Locate the cell with the specified text and output its [x, y] center coordinate. 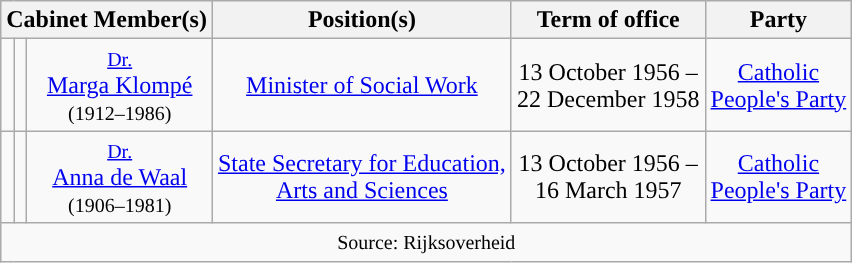
Party [778, 20]
Position(s) [362, 20]
State Secretary for Education, Arts and Sciences [362, 177]
13 October 1956 – 16 March 1957 [608, 177]
Term of office [608, 20]
Dr. Marga Klompé (1912–1986) [120, 85]
Cabinet Member(s) [107, 20]
Dr. Anna de Waal (1906–1981) [120, 177]
Source: Rijksoverheid [426, 242]
13 October 1956 – 22 December 1958 [608, 85]
Minister of Social Work [362, 85]
